Locate the cell with the specified text and output its [X, Y] center coordinate. 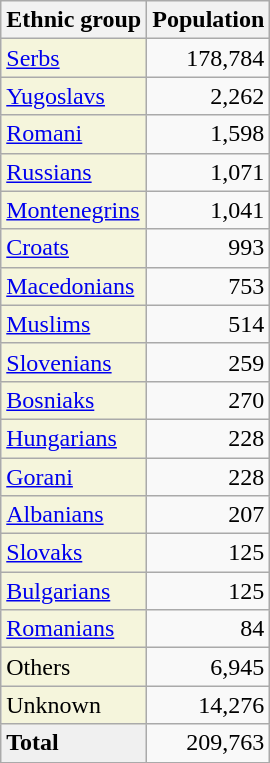
6,945 [208, 667]
Ethnic group [74, 20]
514 [208, 324]
1,071 [208, 172]
Total [74, 743]
Unknown [74, 705]
1,598 [208, 134]
270 [208, 400]
Yugoslavs [74, 96]
Population [208, 20]
1,041 [208, 210]
Slovaks [74, 553]
Macedonians [74, 286]
Russians [74, 172]
Montenegrins [74, 210]
Slovenians [74, 362]
Serbs [74, 58]
Bulgarians [74, 591]
Others [74, 667]
Muslims [74, 324]
Gorani [74, 477]
Hungarians [74, 438]
993 [208, 248]
Romani [74, 134]
178,784 [208, 58]
Bosniaks [74, 400]
259 [208, 362]
Romanians [74, 629]
207 [208, 515]
209,763 [208, 743]
Croats [74, 248]
753 [208, 286]
2,262 [208, 96]
84 [208, 629]
14,276 [208, 705]
Albanians [74, 515]
